Determine the (X, Y) coordinate at the center of the cell enclosing the given text.  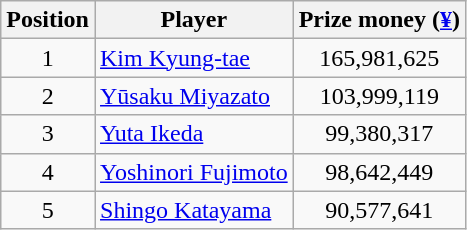
5 (48, 210)
1 (48, 58)
Player (194, 20)
Shingo Katayama (194, 210)
Yūsaku Miyazato (194, 96)
98,642,449 (379, 172)
Kim Kyung-tae (194, 58)
103,999,119 (379, 96)
99,380,317 (379, 134)
90,577,641 (379, 210)
2 (48, 96)
4 (48, 172)
3 (48, 134)
Yuta Ikeda (194, 134)
Prize money (¥) (379, 20)
165,981,625 (379, 58)
Position (48, 20)
Yoshinori Fujimoto (194, 172)
